Find where the given text appears and provide that cell's center as (X, Y) coordinate. 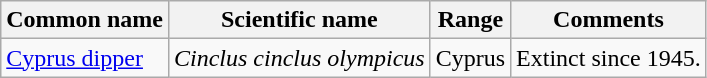
Scientific name (299, 20)
Extinct since 1945. (609, 58)
Cinclus cinclus olympicus (299, 58)
Cyprus dipper (85, 58)
Range (470, 20)
Cyprus (470, 58)
Comments (609, 20)
Common name (85, 20)
